Return the (x, y) coordinate for the center point of the cell that contains the specified text.  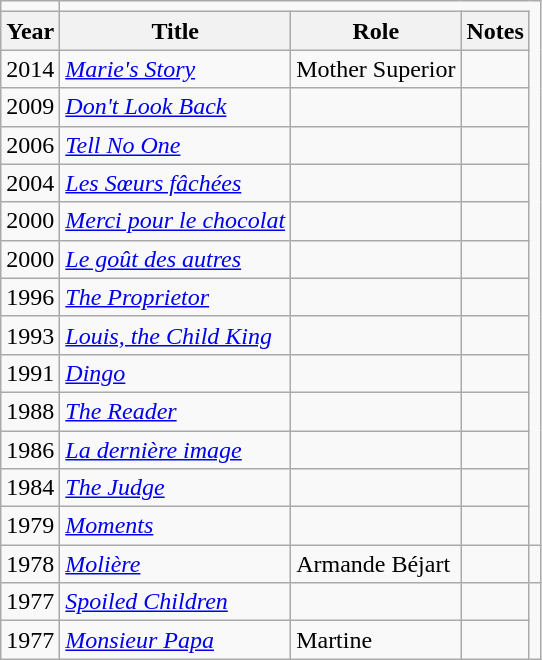
1991 (30, 373)
Don't Look Back (176, 107)
Louis, the Child King (176, 335)
Year (30, 31)
The Proprietor (176, 297)
Moments (176, 526)
Title (176, 31)
Molière (176, 564)
Tell No One (176, 145)
2004 (30, 183)
1986 (30, 449)
1996 (30, 297)
Merci pour le chocolat (176, 221)
The Judge (176, 488)
2006 (30, 145)
Martine (376, 640)
2014 (30, 69)
Marie's Story (176, 69)
Monsieur Papa (176, 640)
1993 (30, 335)
Armande Béjart (376, 564)
Dingo (176, 373)
Le goût des autres (176, 259)
Les Sœurs fâchées (176, 183)
1984 (30, 488)
Mother Superior (376, 69)
2009 (30, 107)
The Reader (176, 411)
La dernière image (176, 449)
Notes (495, 31)
1979 (30, 526)
Spoiled Children (176, 602)
1978 (30, 564)
Role (376, 31)
1988 (30, 411)
